Scan for the cell matching the given text and deliver its [X, Y] coordinate at center. 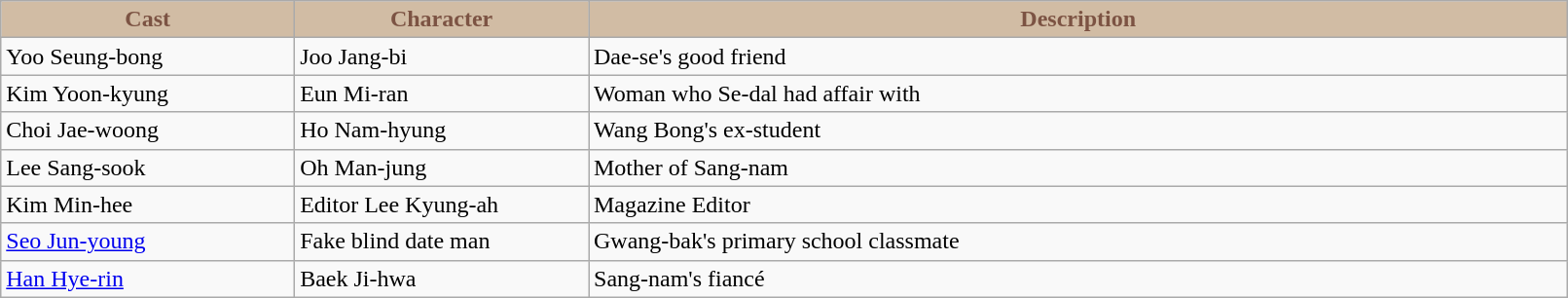
Character [442, 19]
Fake blind date man [442, 242]
Joo Jang-bi [442, 56]
Baek Ji-hwa [442, 279]
Kim Min-hee [148, 205]
Dae-se's good friend [1077, 56]
Han Hye-rin [148, 279]
Lee Sang-sook [148, 168]
Ho Nam-hyung [442, 130]
Eun Mi-ran [442, 93]
Woman who Se-dal had affair with [1077, 93]
Editor Lee Kyung-ah [442, 205]
Kim Yoon-kyung [148, 93]
Description [1077, 19]
Wang Bong's ex-student [1077, 130]
Choi Jae-woong [148, 130]
Seo Jun-young [148, 242]
Mother of Sang-nam [1077, 168]
Magazine Editor [1077, 205]
Oh Man-jung [442, 168]
Cast [148, 19]
Sang-nam's fiancé [1077, 279]
Gwang-bak's primary school classmate [1077, 242]
Yoo Seung-bong [148, 56]
